From the cell containing the given text, extract its center point as [X, Y] coordinate. 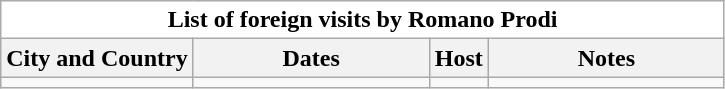
Host [458, 58]
List of foreign visits by Romano Prodi [363, 20]
Dates [311, 58]
City and Country [97, 58]
Notes [606, 58]
